Return [X, Y] of the center of cell containing provided text 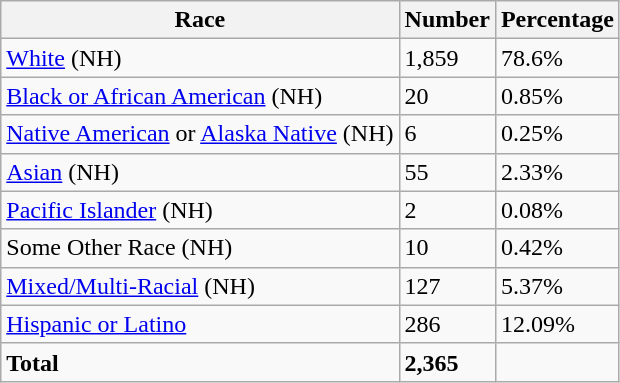
12.09% [557, 324]
55 [447, 172]
Black or African American (NH) [200, 96]
127 [447, 286]
2.33% [557, 172]
286 [447, 324]
Number [447, 20]
2 [447, 210]
White (NH) [200, 58]
0.42% [557, 248]
Percentage [557, 20]
Some Other Race (NH) [200, 248]
1,859 [447, 58]
Hispanic or Latino [200, 324]
6 [447, 134]
Native American or Alaska Native (NH) [200, 134]
0.25% [557, 134]
5.37% [557, 286]
10 [447, 248]
20 [447, 96]
78.6% [557, 58]
Mixed/Multi-Racial (NH) [200, 286]
Total [200, 362]
0.08% [557, 210]
0.85% [557, 96]
Asian (NH) [200, 172]
2,365 [447, 362]
Pacific Islander (NH) [200, 210]
Race [200, 20]
